Detect which cell encompasses the target text, then output its (X, Y) center coordinate. 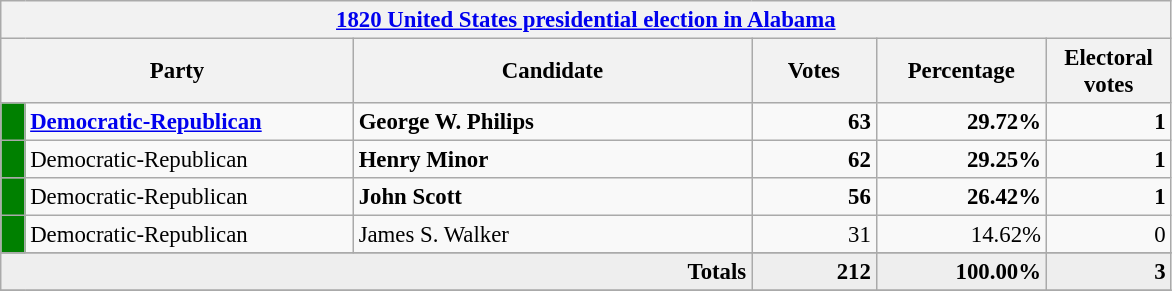
29.25% (961, 160)
63 (814, 122)
0 (1108, 235)
John Scott (552, 197)
31 (814, 235)
29.72% (961, 122)
Candidate (552, 72)
Votes (814, 72)
14.62% (961, 235)
Percentage (961, 72)
Party (178, 72)
26.42% (961, 197)
Electoral votes (1108, 72)
George W. Philips (552, 122)
1820 United States presidential election in Alabama (586, 20)
Henry Minor (552, 160)
James S. Walker (552, 235)
62 (814, 160)
56 (814, 197)
